Find where the given text appears and provide that cell's center as [X, Y] coordinate. 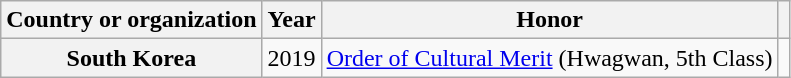
Year [292, 20]
2019 [292, 58]
South Korea [132, 58]
Honor [550, 20]
Order of Cultural Merit (Hwagwan, 5th Class) [550, 58]
Country or organization [132, 20]
